Identify which cell holds the provided text, then report its [X, Y] central coordinate. 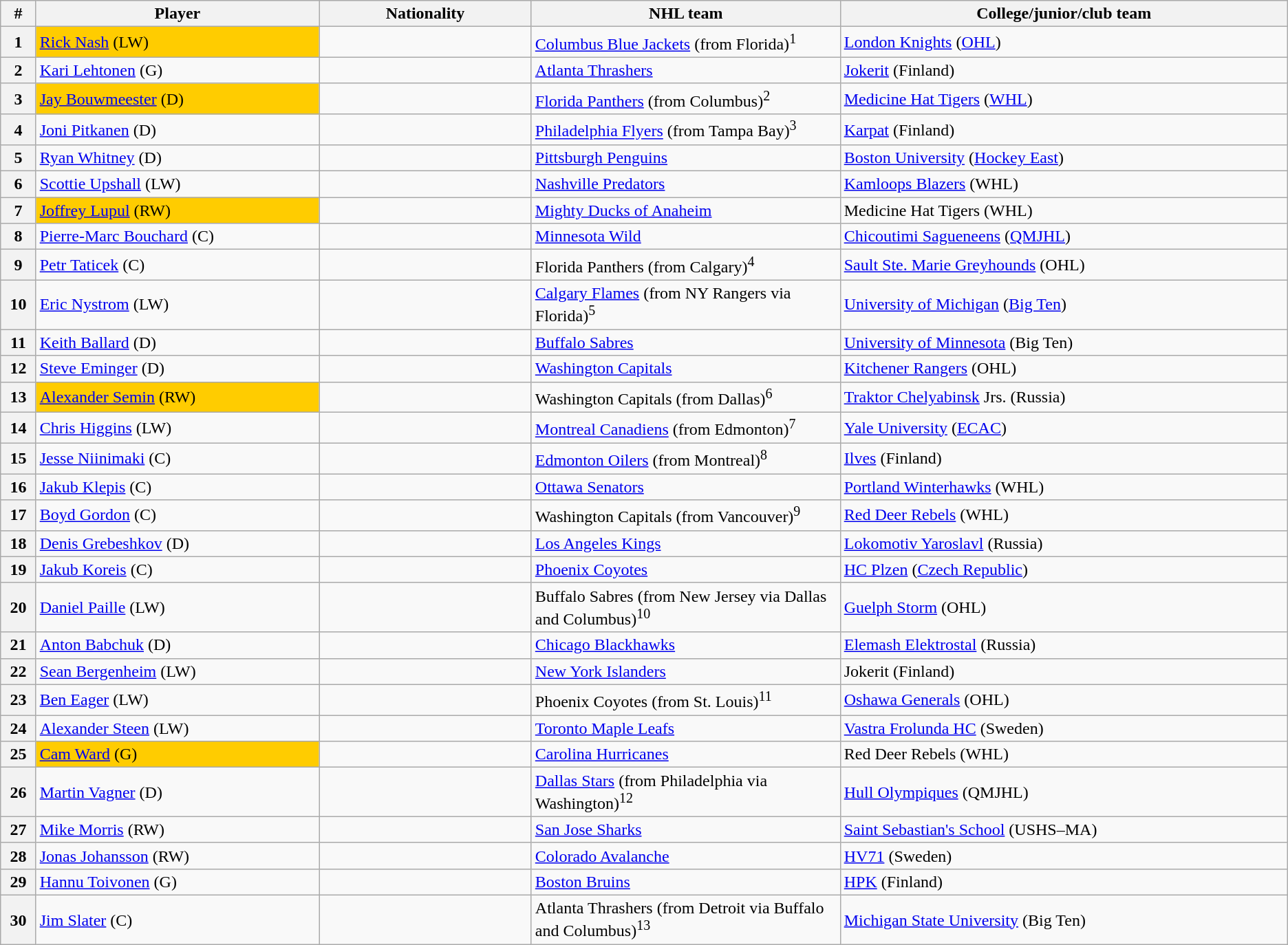
Vastra Frolunda HC (Sweden) [1064, 728]
Elemash Elektrostal (Russia) [1064, 645]
Saint Sebastian's School (USHS–MA) [1064, 829]
Pierre-Marc Bouchard (C) [178, 237]
Boyd Gordon (C) [178, 516]
# [18, 14]
Washington Capitals (from Dallas)6 [685, 398]
Alexander Steen (LW) [178, 728]
Carolina Hurricanes [685, 754]
Mike Morris (RW) [178, 829]
24 [18, 728]
HC Plzen (Czech Republic) [1064, 569]
Ilves (Finland) [1064, 458]
Colorado Avalanche [685, 856]
Kitchener Rangers (OHL) [1064, 369]
New York Islanders [685, 671]
London Knights (OHL) [1064, 43]
Nashville Predators [685, 184]
Nationality [425, 14]
Phoenix Coyotes (from St. Louis)11 [685, 700]
27 [18, 829]
Atlanta Thrashers (from Detroit via Buffalo and Columbus)13 [685, 920]
Chris Higgins (LW) [178, 428]
Hull Olympiques (QMJHL) [1064, 792]
Toronto Maple Leafs [685, 728]
16 [18, 487]
Oshawa Generals (OHL) [1064, 700]
Minnesota Wild [685, 237]
1 [18, 43]
Daniel Paille (LW) [178, 607]
Florida Panthers (from Calgary)4 [685, 265]
Karpat (Finland) [1064, 129]
19 [18, 569]
Buffalo Sabres [685, 343]
Traktor Chelyabinsk Jrs. (Russia) [1064, 398]
Yale University (ECAC) [1064, 428]
Petr Taticek (C) [178, 265]
23 [18, 700]
22 [18, 671]
Denis Grebeshkov (D) [178, 543]
28 [18, 856]
25 [18, 754]
10 [18, 305]
7 [18, 210]
Player [178, 14]
8 [18, 237]
Hannu Toivonen (G) [178, 882]
Kari Lehtonen (G) [178, 70]
6 [18, 184]
Jesse Niinimaki (C) [178, 458]
Joffrey Lupul (RW) [178, 210]
Chicago Blackhawks [685, 645]
Steve Eminger (D) [178, 369]
Guelph Storm (OHL) [1064, 607]
Ben Eager (LW) [178, 700]
Michigan State University (Big Ten) [1064, 920]
Martin Vagner (D) [178, 792]
2 [18, 70]
14 [18, 428]
Sault Ste. Marie Greyhounds (OHL) [1064, 265]
Columbus Blue Jackets (from Florida)1 [685, 43]
5 [18, 158]
Jay Bouwmeester (D) [178, 99]
3 [18, 99]
9 [18, 265]
HPK (Finland) [1064, 882]
University of Minnesota (Big Ten) [1064, 343]
Los Angeles Kings [685, 543]
Kamloops Blazers (WHL) [1064, 184]
Florida Panthers (from Columbus)2 [685, 99]
Scottie Upshall (LW) [178, 184]
Ottawa Senators [685, 487]
29 [18, 882]
Jonas Johansson (RW) [178, 856]
College/junior/club team [1064, 14]
NHL team [685, 14]
30 [18, 920]
Cam Ward (G) [178, 754]
Jakub Klepis (C) [178, 487]
Edmonton Oilers (from Montreal)8 [685, 458]
Jakub Koreis (C) [178, 569]
Joni Pitkanen (D) [178, 129]
HV71 (Sweden) [1064, 856]
Ryan Whitney (D) [178, 158]
Rick Nash (LW) [178, 43]
26 [18, 792]
University of Michigan (Big Ten) [1064, 305]
Atlanta Thrashers [685, 70]
11 [18, 343]
12 [18, 369]
17 [18, 516]
Mighty Ducks of Anaheim [685, 210]
Boston University (Hockey East) [1064, 158]
Dallas Stars (from Philadelphia via Washington)12 [685, 792]
Jim Slater (C) [178, 920]
San Jose Sharks [685, 829]
Montreal Canadiens (from Edmonton)7 [685, 428]
Calgary Flames (from NY Rangers via Florida)5 [685, 305]
18 [18, 543]
Philadelphia Flyers (from Tampa Bay)3 [685, 129]
Keith Ballard (D) [178, 343]
Washington Capitals [685, 369]
13 [18, 398]
Buffalo Sabres (from New Jersey via Dallas and Columbus)10 [685, 607]
Eric Nystrom (LW) [178, 305]
Pittsburgh Penguins [685, 158]
Lokomotiv Yaroslavl (Russia) [1064, 543]
Washington Capitals (from Vancouver)9 [685, 516]
21 [18, 645]
15 [18, 458]
Chicoutimi Sagueneens (QMJHL) [1064, 237]
Alexander Semin (RW) [178, 398]
4 [18, 129]
Boston Bruins [685, 882]
Anton Babchuk (D) [178, 645]
20 [18, 607]
Portland Winterhawks (WHL) [1064, 487]
Sean Bergenheim (LW) [178, 671]
Phoenix Coyotes [685, 569]
